From the cell containing the given text, extract its center point as [X, Y] coordinate. 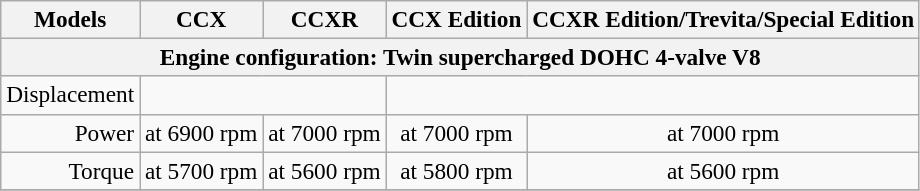
CCXR [324, 19]
Models [70, 19]
CCX [202, 19]
Displacement [70, 95]
at 5800 rpm [456, 170]
at 6900 rpm [202, 133]
CCX Edition [456, 19]
CCXR Edition/Trevita/Special Edition [724, 19]
Torque [70, 170]
Power [70, 133]
at 5700 rpm [202, 170]
Engine configuration: Twin supercharged DOHC 4-valve V8 [460, 57]
